Identify which cell holds the provided text, then report its [X, Y] central coordinate. 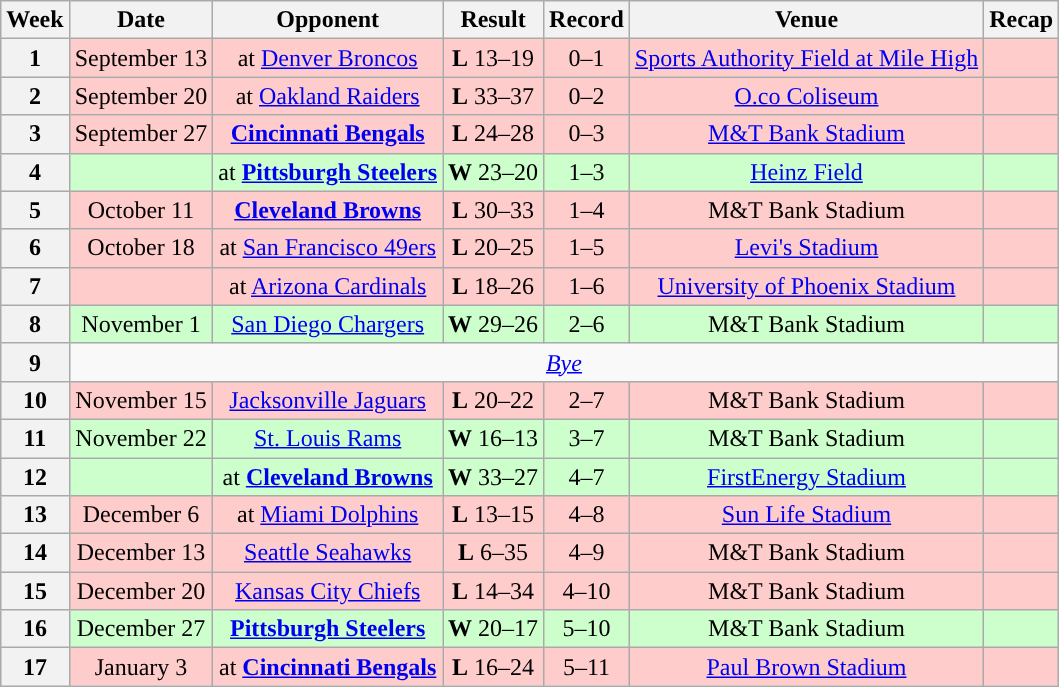
Recap [1022, 20]
1–5 [587, 248]
Levi's Stadium [806, 248]
L 13–15 [494, 515]
O.co Coliseum [806, 96]
16 [35, 629]
September 27 [141, 134]
Jacksonville Jaguars [328, 400]
11 [35, 438]
L 20–25 [494, 248]
Heinz Field [806, 172]
9 [35, 362]
L 13–19 [494, 58]
L 20–22 [494, 400]
L 6–35 [494, 553]
Paul Brown Stadium [806, 667]
Venue [806, 20]
at Oakland Raiders [328, 96]
0–2 [587, 96]
6 [35, 248]
San Diego Chargers [328, 324]
3–7 [587, 438]
15 [35, 591]
Week [35, 20]
4–10 [587, 591]
7 [35, 286]
December 6 [141, 515]
14 [35, 553]
St. Louis Rams [328, 438]
4–7 [587, 477]
W 23–20 [494, 172]
December 20 [141, 591]
W 29–26 [494, 324]
2–7 [587, 400]
November 22 [141, 438]
L 33–37 [494, 96]
5 [35, 210]
at Cincinnati Bengals [328, 667]
Sports Authority Field at Mile High [806, 58]
September 20 [141, 96]
12 [35, 477]
University of Phoenix Stadium [806, 286]
13 [35, 515]
0–3 [587, 134]
Opponent [328, 20]
at Cleveland Browns [328, 477]
Kansas City Chiefs [328, 591]
4–8 [587, 515]
October 18 [141, 248]
3 [35, 134]
W 33–27 [494, 477]
at Arizona Cardinals [328, 286]
Date [141, 20]
Bye [564, 362]
at Miami Dolphins [328, 515]
Seattle Seahawks [328, 553]
November 15 [141, 400]
W 20–17 [494, 629]
Cincinnati Bengals [328, 134]
L 24–28 [494, 134]
4 [35, 172]
L 18–26 [494, 286]
L 14–34 [494, 591]
L 16–24 [494, 667]
17 [35, 667]
8 [35, 324]
Result [494, 20]
0–1 [587, 58]
L 30–33 [494, 210]
10 [35, 400]
September 13 [141, 58]
January 3 [141, 667]
1–6 [587, 286]
October 11 [141, 210]
2 [35, 96]
December 27 [141, 629]
Cleveland Browns [328, 210]
Record [587, 20]
Sun Life Stadium [806, 515]
at Denver Broncos [328, 58]
1–3 [587, 172]
December 13 [141, 553]
FirstEnergy Stadium [806, 477]
1–4 [587, 210]
2–6 [587, 324]
W 16–13 [494, 438]
at San Francisco 49ers [328, 248]
5–10 [587, 629]
Pittsburgh Steelers [328, 629]
at Pittsburgh Steelers [328, 172]
November 1 [141, 324]
1 [35, 58]
5–11 [587, 667]
4–9 [587, 553]
